From the cell containing the given text, extract its center point as [X, Y] coordinate. 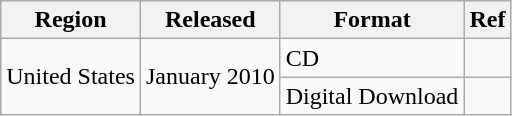
Region [71, 20]
Format [372, 20]
CD [372, 58]
United States [71, 77]
January 2010 [210, 77]
Ref [488, 20]
Released [210, 20]
Digital Download [372, 96]
